Search for the cell housing the specified text and yield its (x, y) center coordinate. 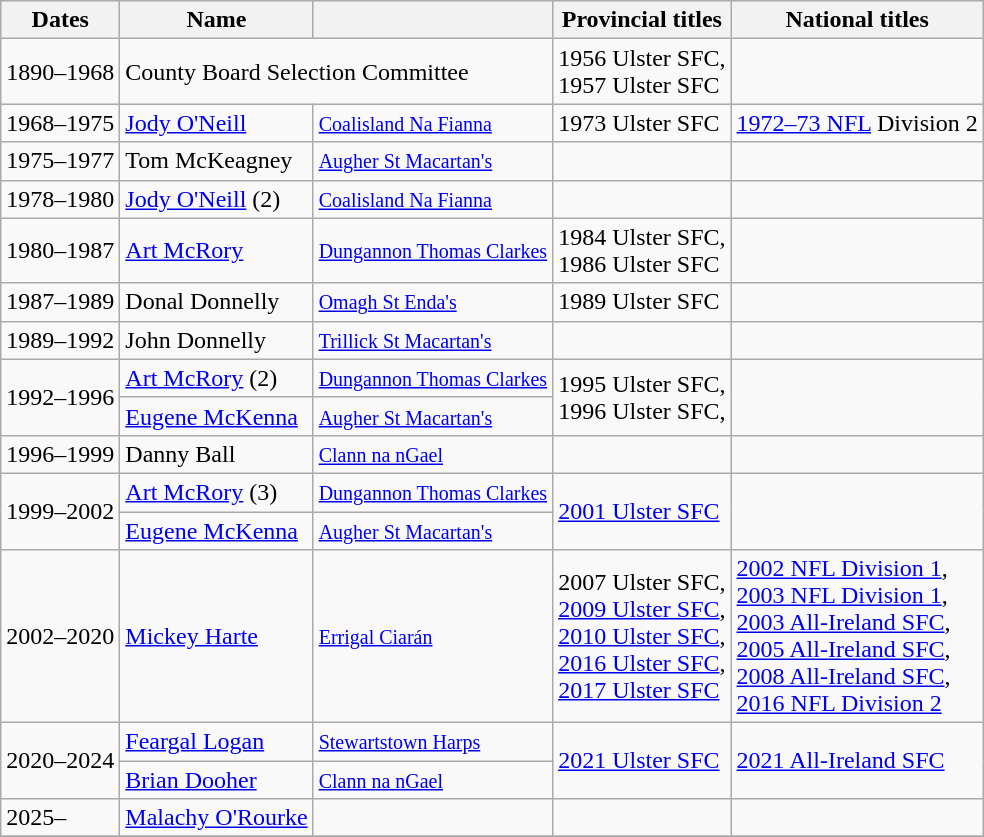
1999–2002 (60, 511)
Mickey Harte (216, 636)
John Donnelly (216, 340)
1992–1996 (60, 397)
1989 Ulster SFC (642, 302)
1980–1987 (60, 250)
1984 Ulster SFC,1986 Ulster SFC (642, 250)
1975–1977 (60, 161)
1972–73 NFL Division 2 (857, 123)
2021 Ulster SFC (642, 761)
Danny Ball (216, 454)
2020–2024 (60, 761)
Trillick St Macartan's (432, 340)
1973 Ulster SFC (642, 123)
Donal Donnelly (216, 302)
1987–1989 (60, 302)
1890–1968 (60, 72)
Brian Dooher (216, 780)
Art McRory (216, 250)
Tom McKeagney (216, 161)
Provincial titles (642, 20)
Dates (60, 20)
1968–1975 (60, 123)
2025– (60, 818)
1989–1992 (60, 340)
1956 Ulster SFC,1957 Ulster SFC (642, 72)
2007 Ulster SFC,2009 Ulster SFC,2010 Ulster SFC,2016 Ulster SFC,2017 Ulster SFC (642, 636)
Stewartstown Harps (432, 742)
2002 NFL Division 1,2003 NFL Division 1,2003 All-Ireland SFC,2005 All-Ireland SFC,2008 All-Ireland SFC,2016 NFL Division 2 (857, 636)
Feargal Logan (216, 742)
Malachy O'Rourke (216, 818)
2021 All-Ireland SFC (857, 761)
County Board Selection Committee (336, 72)
Jody O'Neill (2) (216, 199)
2001 Ulster SFC (642, 511)
1978–1980 (60, 199)
Name (216, 20)
1996–1999 (60, 454)
Errigal Ciarán (432, 636)
1995 Ulster SFC,1996 Ulster SFC, (642, 397)
Omagh St Enda's (432, 302)
Jody O'Neill (216, 123)
2002–2020 (60, 636)
National titles (857, 20)
Art McRory (2) (216, 378)
Art McRory (3) (216, 492)
